Find where the given text appears and provide that cell's center as [X, Y] coordinate. 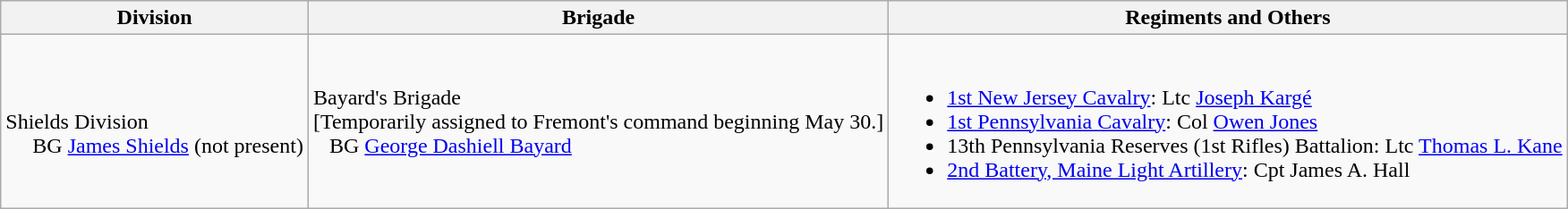
Regiments and Others [1228, 18]
Brigade [598, 18]
Shields Division BG James Shields (not present) [155, 121]
Bayard's Brigade[Temporarily assigned to Fremont's command beginning May 30.] BG George Dashiell Bayard [598, 121]
Division [155, 18]
